Identify which cell holds the provided text, then report its (x, y) central coordinate. 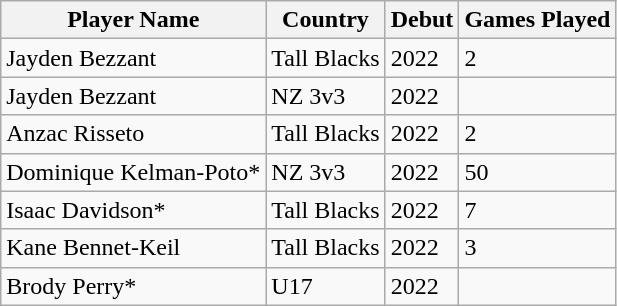
Brody Perry* (134, 286)
U17 (326, 286)
3 (538, 248)
50 (538, 172)
Games Played (538, 20)
Dominique Kelman-Poto* (134, 172)
Isaac Davidson* (134, 210)
Country (326, 20)
7 (538, 210)
Anzac Risseto (134, 134)
Debut (422, 20)
Kane Bennet-Keil (134, 248)
Player Name (134, 20)
